Return the (X, Y) coordinate for the center point of the cell that contains the specified text.  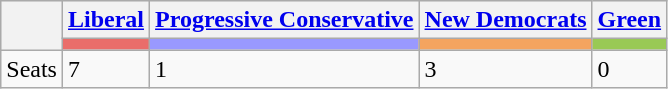
3 (506, 69)
Progressive Conservative (284, 20)
1 (284, 69)
Liberal (106, 20)
0 (630, 69)
Green (630, 20)
Seats (32, 69)
New Democrats (506, 20)
7 (106, 69)
